Detect which cell encompasses the target text, then output its (x, y) center coordinate. 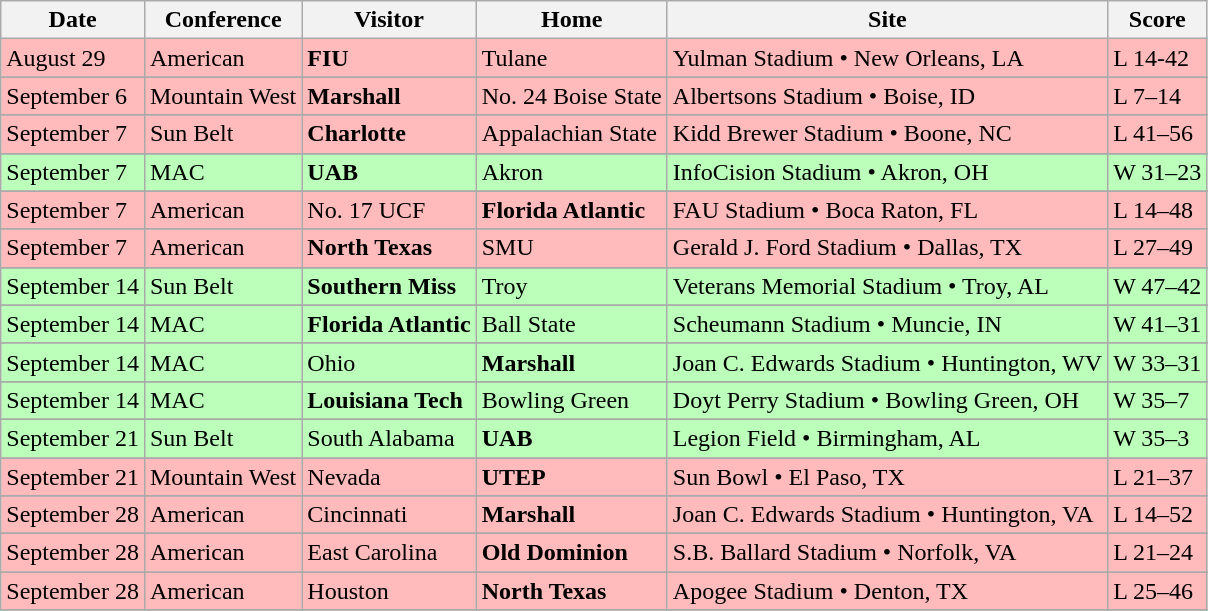
L 14-42 (1158, 58)
Veterans Memorial Stadium • Troy, AL (887, 286)
Old Dominion (572, 553)
August 29 (73, 58)
L 7–14 (1158, 96)
Albertsons Stadium • Boise, ID (887, 96)
Home (572, 20)
Yulman Stadium • New Orleans, LA (887, 58)
Sun Bowl • El Paso, TX (887, 477)
Tulane (572, 58)
Date (73, 20)
No. 24 Boise State (572, 96)
Doyt Perry Stadium • Bowling Green, OH (887, 400)
Charlotte (389, 134)
Houston (389, 591)
Score (1158, 20)
SMU (572, 248)
L 21–37 (1158, 477)
W 35–7 (1158, 400)
FIU (389, 58)
Scheumann Stadium • Muncie, IN (887, 324)
Site (887, 20)
L 27–49 (1158, 248)
W 31–23 (1158, 172)
Appalachian State (572, 134)
W 35–3 (1158, 438)
L 21–24 (1158, 553)
Legion Field • Birmingham, AL (887, 438)
W 47–42 (1158, 286)
Gerald J. Ford Stadium • Dallas, TX (887, 248)
Akron (572, 172)
InfoCision Stadium • Akron, OH (887, 172)
FAU Stadium • Boca Raton, FL (887, 210)
South Alabama (389, 438)
UTEP (572, 477)
L 41–56 (1158, 134)
Nevada (389, 477)
W 41–31 (1158, 324)
Ohio (389, 362)
L 14–48 (1158, 210)
Louisiana Tech (389, 400)
Ball State (572, 324)
September 6 (73, 96)
Cincinnati (389, 515)
L 25–46 (1158, 591)
W 33–31 (1158, 362)
East Carolina (389, 553)
S.B. Ballard Stadium • Norfolk, VA (887, 553)
Joan C. Edwards Stadium • Huntington, WV (887, 362)
Bowling Green (572, 400)
No. 17 UCF (389, 210)
L 14–52 (1158, 515)
Conference (222, 20)
Joan C. Edwards Stadium • Huntington, VA (887, 515)
Troy (572, 286)
Apogee Stadium • Denton, TX (887, 591)
Southern Miss (389, 286)
Kidd Brewer Stadium • Boone, NC (887, 134)
Visitor (389, 20)
